Search for the cell housing the specified text and yield its [x, y] center coordinate. 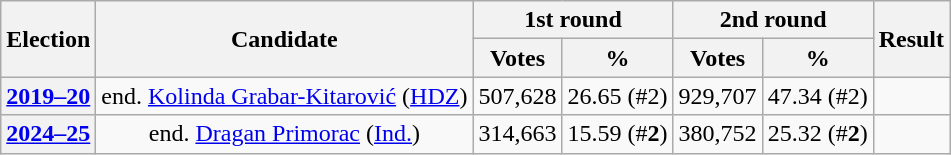
Election [48, 39]
1st round [573, 20]
507,628 [518, 96]
2019–20 [48, 96]
2024–25 [48, 134]
314,663 [518, 134]
929,707 [718, 96]
Candidate [284, 39]
47.34 (#2) [818, 96]
15.59 (#2) [618, 134]
25.32 (#2) [818, 134]
end. Kolinda Grabar-Kitarović (HDZ) [284, 96]
26.65 (#2) [618, 96]
2nd round [773, 20]
end. Dragan Primorac (Ind.) [284, 134]
380,752 [718, 134]
Result [911, 39]
